Detect which cell encompasses the target text, then output its [x, y] center coordinate. 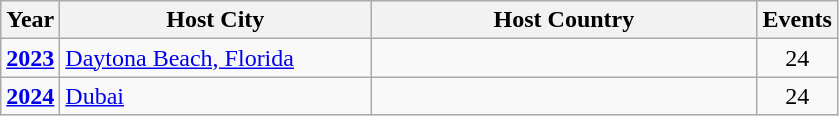
Year [30, 20]
Host City [216, 20]
2023 [30, 58]
Host Country [564, 20]
Events [797, 20]
Daytona Beach, Florida [216, 58]
2024 [30, 96]
Dubai [216, 96]
